Return (x, y) of the center of cell containing provided text 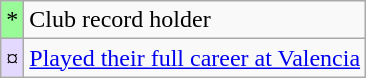
¤ (12, 58)
Club record holder (195, 20)
* (12, 20)
Played their full career at Valencia (195, 58)
